Identify which cell holds the provided text, then report its (X, Y) central coordinate. 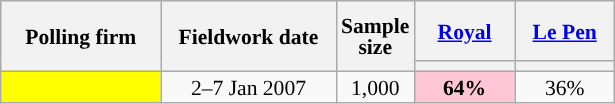
Royal (464, 31)
Polling firm (81, 36)
Le Pen (565, 31)
2–7 Jan 2007 (248, 86)
36% (565, 86)
Samplesize (375, 36)
1,000 (375, 86)
64% (464, 86)
Fieldwork date (248, 36)
